Identify which cell holds the provided text, then report its (X, Y) central coordinate. 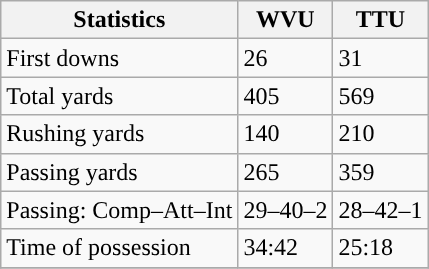
Total yards (120, 96)
34:42 (286, 248)
Statistics (120, 20)
569 (380, 96)
405 (286, 96)
Rushing yards (120, 134)
31 (380, 58)
29–40–2 (286, 210)
210 (380, 134)
Passing yards (120, 172)
359 (380, 172)
26 (286, 58)
TTU (380, 20)
265 (286, 172)
WVU (286, 20)
25:18 (380, 248)
Passing: Comp–Att–Int (120, 210)
First downs (120, 58)
28–42–1 (380, 210)
Time of possession (120, 248)
140 (286, 134)
